Detect which cell encompasses the target text, then output its [X, Y] center coordinate. 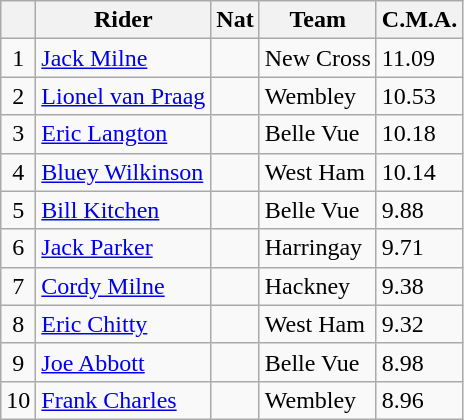
2 [18, 96]
Jack Parker [124, 248]
Jack Milne [124, 58]
New Cross [318, 58]
Bill Kitchen [124, 210]
8 [18, 324]
6 [18, 248]
1 [18, 58]
9 [18, 362]
9.32 [419, 324]
Bluey Wilkinson [124, 172]
9.88 [419, 210]
9.38 [419, 286]
C.M.A. [419, 20]
Joe Abbott [124, 362]
3 [18, 134]
5 [18, 210]
Rider [124, 20]
10.53 [419, 96]
Hackney [318, 286]
Lionel van Praag [124, 96]
Eric Langton [124, 134]
9.71 [419, 248]
7 [18, 286]
10.14 [419, 172]
Harringay [318, 248]
Frank Charles [124, 400]
10 [18, 400]
Nat [235, 20]
8.96 [419, 400]
Eric Chitty [124, 324]
Team [318, 20]
8.98 [419, 362]
10.18 [419, 134]
Cordy Milne [124, 286]
11.09 [419, 58]
4 [18, 172]
